Find where the given text appears and provide that cell's center as (X, Y) coordinate. 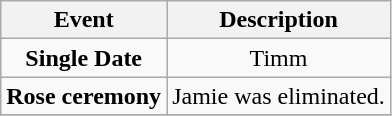
Timm (279, 58)
Single Date (84, 58)
Jamie was eliminated. (279, 96)
Event (84, 20)
Description (279, 20)
Rose ceremony (84, 96)
